Output the (x, y) coordinate of the center of the cell containing the given text.  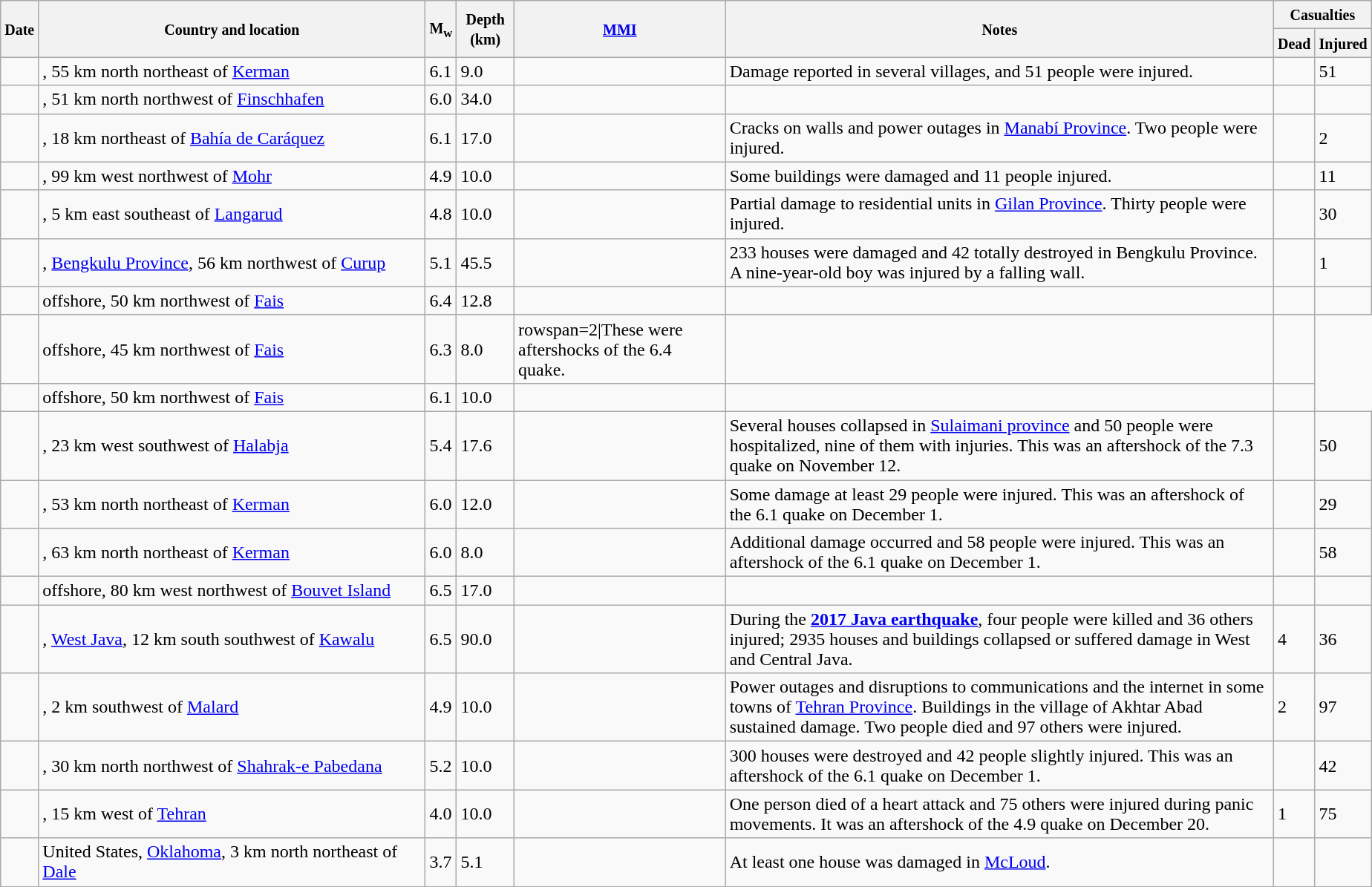
9.0 (486, 71)
6.3 (441, 349)
, 55 km north northeast of Kerman (232, 71)
, 18 km northeast of Bahía de Caráquez (232, 138)
11 (1343, 176)
75 (1343, 814)
36 (1343, 639)
Date (19, 29)
, 2 km southwest of Malard (232, 707)
Mw (441, 29)
, 51 km north northwest of Finschhafen (232, 99)
One person died of a heart attack and 75 others were injured during panic movements. It was an aftershock of the 4.9 quake on December 20. (999, 814)
12.8 (486, 301)
4.0 (441, 814)
233 houses were damaged and 42 totally destroyed in Bengkulu Province. A nine-year-old boy was injured by a falling wall. (999, 263)
50 (1343, 445)
Cracks on walls and power outages in Manabí Province. Two people were injured. (999, 138)
58 (1343, 552)
MMI (621, 29)
300 houses were destroyed and 42 people slightly injured. This was an aftershock of the 6.1 quake on December 1. (999, 766)
Partial damage to residential units in Gilan Province. Thirty people were injured. (999, 214)
Damage reported in several villages, and 51 people were injured. (999, 71)
4.8 (441, 214)
Additional damage occurred and 58 people were injured. This was an aftershock of the 6.1 quake on December 1. (999, 552)
offshore, 80 km west northwest of Bouvet Island (232, 591)
17.6 (486, 445)
, 63 km north northeast of Kerman (232, 552)
12.0 (486, 503)
Notes (999, 29)
At least one house was damaged in McLoud. (999, 863)
5.4 (441, 445)
51 (1343, 71)
45.5 (486, 263)
Casualties (1322, 15)
, West Java, 12 km south southwest of Kawalu (232, 639)
Injured (1343, 43)
offshore, 45 km northwest of Fais (232, 349)
29 (1343, 503)
, 30 km north northwest of Shahrak-e Pabedana (232, 766)
3.7 (441, 863)
United States, Oklahoma, 3 km north northeast of Dale (232, 863)
34.0 (486, 99)
, 99 km west northwest of Mohr (232, 176)
, 5 km east southeast of Langarud (232, 214)
42 (1343, 766)
, 53 km north northeast of Kerman (232, 503)
Some damage at least 29 people were injured. This was an aftershock of the 6.1 quake on December 1. (999, 503)
Depth (km) (486, 29)
90.0 (486, 639)
Some buildings were damaged and 11 people injured. (999, 176)
rowspan=2|These were aftershocks of the 6.4 quake. (621, 349)
6.4 (441, 301)
30 (1343, 214)
, 15 km west of Tehran (232, 814)
Country and location (232, 29)
, 23 km west southwest of Halabja (232, 445)
4 (1294, 639)
5.2 (441, 766)
Dead (1294, 43)
, Bengkulu Province, 56 km northwest of Curup (232, 263)
97 (1343, 707)
